Detect which cell encompasses the target text, then output its (x, y) center coordinate. 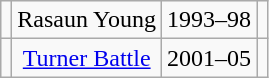
Rasaun Young (87, 20)
Turner Battle (87, 58)
1993–98 (210, 20)
2001–05 (210, 58)
